Scan for the cell matching the given text and deliver its [X, Y] coordinate at center. 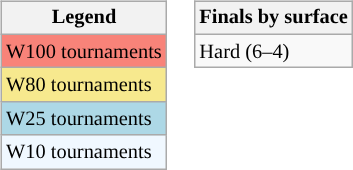
Legend [84, 18]
Finals by surface [274, 18]
W80 tournaments [84, 85]
W10 tournaments [84, 152]
W25 tournaments [84, 119]
W100 tournaments [84, 51]
Hard (6–4) [274, 51]
